Return [X, Y] of the center of cell containing provided text 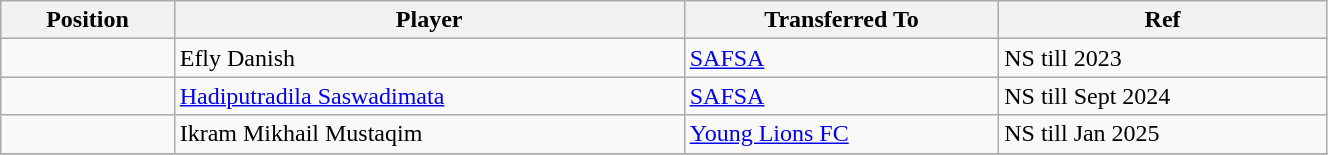
Player [429, 20]
Efly Danish [429, 58]
Young Lions FC [842, 134]
NS till Jan 2025 [1163, 134]
NS till Sept 2024 [1163, 96]
Transferred To [842, 20]
Ref [1163, 20]
Hadiputradila Saswadimata [429, 96]
Ikram Mikhail Mustaqim [429, 134]
NS till 2023 [1163, 58]
Position [88, 20]
